Pinpoint the cell where the given text exists, returning its [x, y] midpoint coordinate. 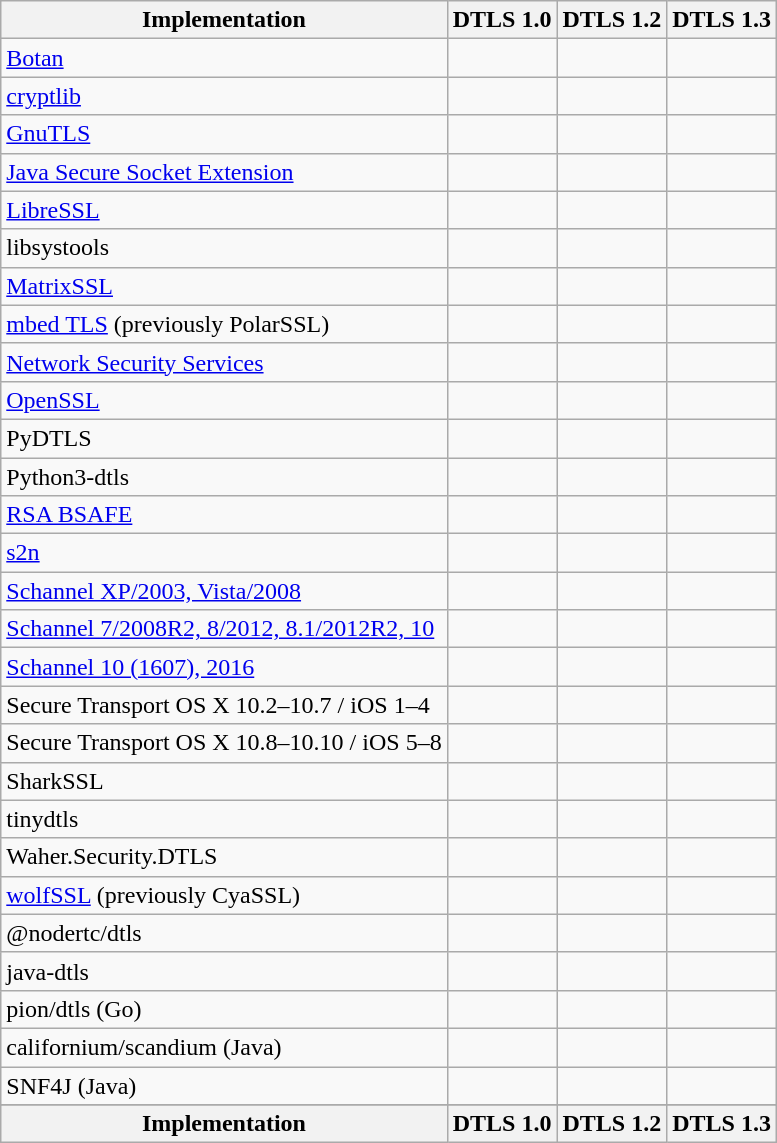
Network Security Services [224, 362]
Schannel 7/2008R2, 8/2012, 8.1/2012R2, 10 [224, 629]
Waher.Security.DTLS [224, 857]
cryptlib [224, 96]
OpenSSL [224, 400]
Schannel 10 (1607), 2016 [224, 667]
mbed TLS (previously PolarSSL) [224, 324]
SharkSSL [224, 781]
tinydtls [224, 819]
RSA BSAFE [224, 515]
libsystools [224, 248]
wolfSSL (previously CyaSSL) [224, 895]
Secure Transport OS X 10.8–10.10 / iOS 5–8 [224, 743]
LibreSSL [224, 210]
java-dtls [224, 971]
@nodertc/dtls [224, 933]
SNF4J (Java) [224, 1085]
Secure Transport OS X 10.2–10.7 / iOS 1–4 [224, 705]
MatrixSSL [224, 286]
GnuTLS [224, 134]
Java Secure Socket Extension [224, 172]
californium/scandium (Java) [224, 1047]
Botan [224, 58]
PyDTLS [224, 438]
Schannel XP/2003, Vista/2008 [224, 591]
pion/dtls (Go) [224, 1009]
Python3-dtls [224, 477]
s2n [224, 553]
